Extract the (x, y) coordinate from the center of the cell holding the provided text.  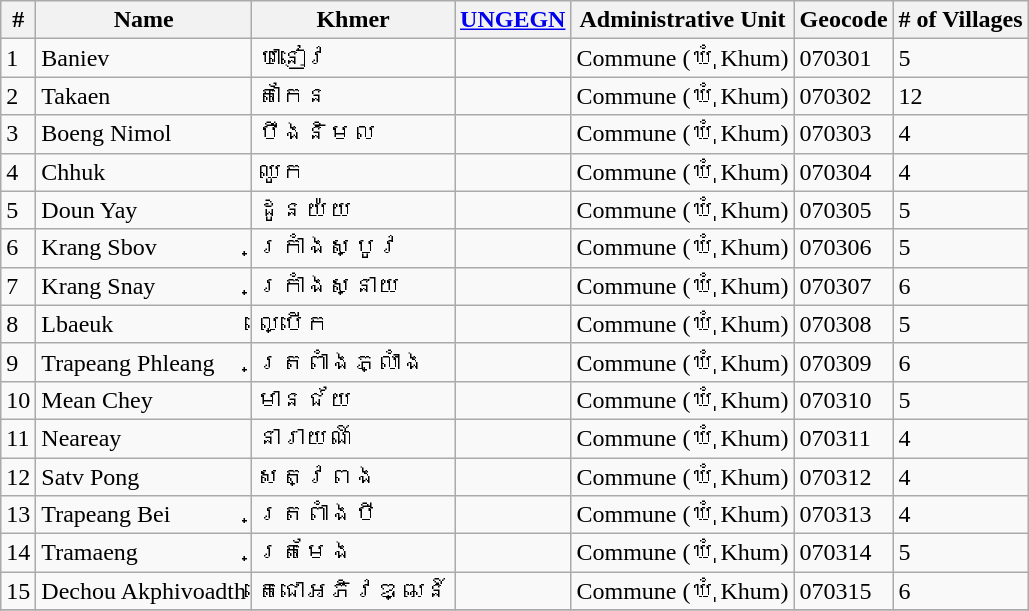
Mean Chey (144, 400)
070304 (844, 172)
070312 (844, 477)
Chhuk (144, 172)
Khmer (354, 20)
8 (18, 324)
9 (18, 362)
បឹងនិមល (354, 134)
070315 (844, 591)
Doun Yay (144, 210)
សត្វពង (354, 477)
Krang Snay (144, 286)
070311 (844, 438)
ត្រពាំងភ្លាំង (354, 362)
070313 (844, 515)
មានជ័យ (354, 400)
ល្បើក (354, 324)
15 (18, 591)
ឈូក (354, 172)
តាកែន (354, 96)
1 (18, 58)
Krang Sbov (144, 248)
# (18, 20)
070310 (844, 400)
070309 (844, 362)
ក្រាំងស្បូវ (354, 248)
Tramaeng (144, 553)
UNGEGN (513, 20)
Neareay (144, 438)
Trapeang Phleang (144, 362)
070308 (844, 324)
Satv Pong (144, 477)
Lbaeuk (144, 324)
Name (144, 20)
14 (18, 553)
Trapeang Bei (144, 515)
ដូនយ៉យ (354, 210)
070314 (844, 553)
បានៀវ (354, 58)
11 (18, 438)
# of Villages (960, 20)
ក្រាំងស្នាយ (354, 286)
070305 (844, 210)
Administrative Unit (682, 20)
070307 (844, 286)
ត្រពាំងបី (354, 515)
7 (18, 286)
Boeng Nimol (144, 134)
070302 (844, 96)
070301 (844, 58)
070303 (844, 134)
10 (18, 400)
Geocode (844, 20)
3 (18, 134)
2 (18, 96)
តេជោអភិវឌ្ឍន៍ (354, 591)
070306 (844, 248)
ត្រមែង (354, 553)
Baniev (144, 58)
Dechou Akphivoadth (144, 591)
នារាយណ៍ (354, 438)
Takaen (144, 96)
13 (18, 515)
